Identify which cell holds the provided text, then report its [X, Y] central coordinate. 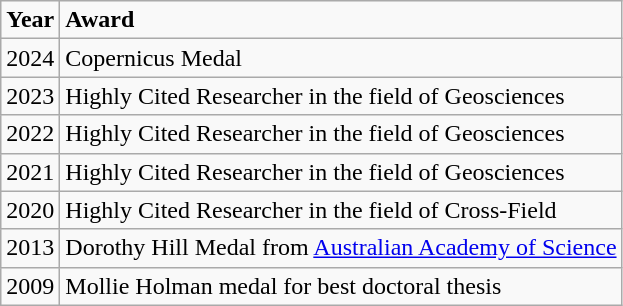
2024 [30, 58]
Dorothy Hill Medal from Australian Academy of Science [341, 248]
Copernicus Medal [341, 58]
Year [30, 20]
Mollie Holman medal for best doctoral thesis [341, 286]
Award [341, 20]
2020 [30, 210]
Highly Cited Researcher in the field of Cross-Field [341, 210]
2009 [30, 286]
2021 [30, 172]
2013 [30, 248]
2022 [30, 134]
2023 [30, 96]
